Detect which cell encompasses the target text, then output its [x, y] center coordinate. 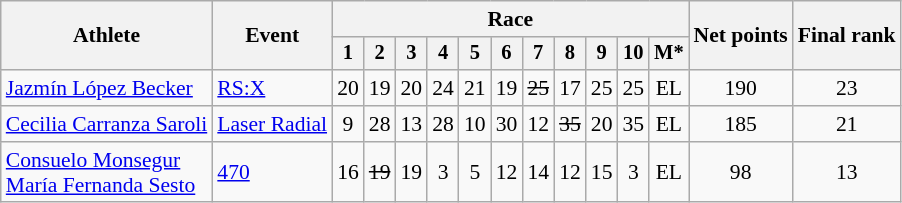
Net points [741, 36]
190 [741, 88]
24 [443, 88]
Cecilia Carranza Saroli [107, 124]
Jazmín López Becker [107, 88]
Race [510, 19]
16 [348, 172]
98 [741, 172]
Athlete [107, 36]
Event [272, 36]
M* [668, 54]
30 [507, 124]
7 [538, 54]
2 [380, 54]
17 [570, 88]
185 [741, 124]
470 [272, 172]
4 [443, 54]
23 [847, 88]
RS:X [272, 88]
1 [348, 54]
15 [602, 172]
8 [570, 54]
Laser Radial [272, 124]
Consuelo MonsegurMaría Fernanda Sesto [107, 172]
6 [507, 54]
14 [538, 172]
Final rank [847, 36]
